Find where the given text appears and provide that cell's center as [x, y] coordinate. 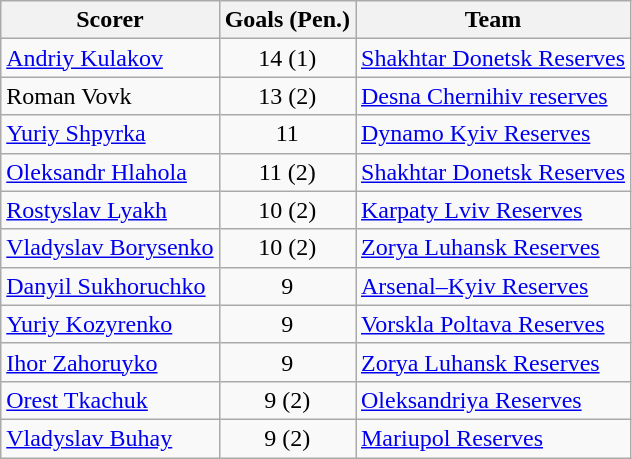
Yuriy Kozyrenko [110, 324]
Yuriy Shpyrka [110, 134]
Goals (Pen.) [287, 20]
Oleksandr Hlahola [110, 172]
11 (2) [287, 172]
Roman Vovk [110, 96]
Desna Chernihiv reserves [494, 96]
Dynamo Kyiv Reserves [494, 134]
11 [287, 134]
Arsenal–Kyiv Reserves [494, 286]
Danyil Sukhoruchko [110, 286]
13 (2) [287, 96]
Andriy Kulakov [110, 58]
Vladyslav Buhay [110, 438]
14 (1) [287, 58]
Vorskla Poltava Reserves [494, 324]
Team [494, 20]
Karpaty Lviv Reserves [494, 210]
Oleksandriya Reserves [494, 400]
Rostyslav Lyakh [110, 210]
Ihor Zahoruyko [110, 362]
Vladyslav Borysenko [110, 248]
Orest Tkachuk [110, 400]
Scorer [110, 20]
Mariupol Reserves [494, 438]
